Search for the cell housing the specified text and yield its (x, y) center coordinate. 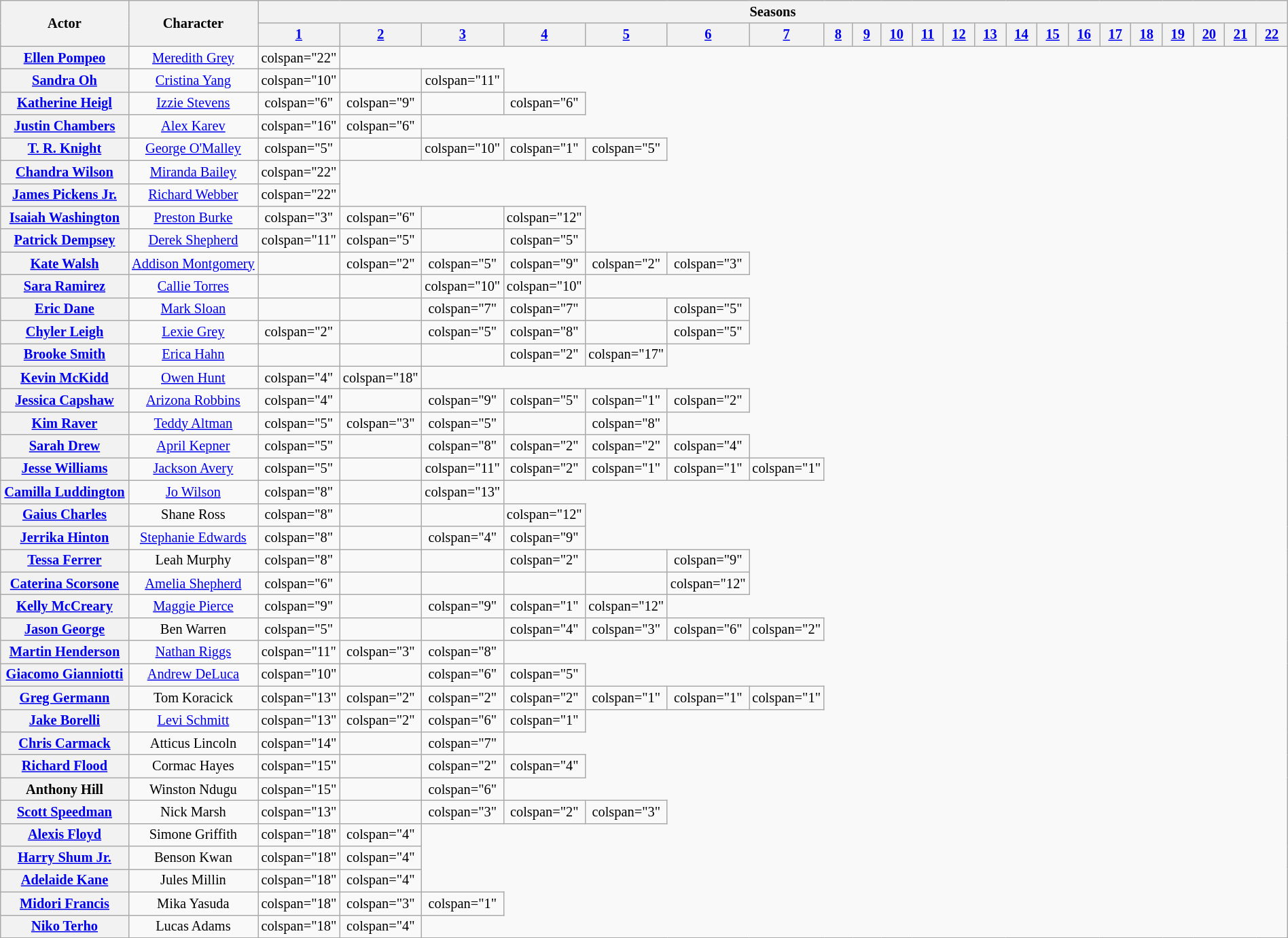
11 (928, 35)
Chandra Wilson (65, 172)
3 (463, 35)
Addison Montgomery (193, 264)
Kate Walsh (65, 264)
Chyler Leigh (65, 332)
Stephanie Edwards (193, 537)
Anthony Hill (65, 789)
21 (1240, 35)
Alexis Floyd (65, 835)
Gaius Charles (65, 515)
Simone Griffith (193, 835)
5 (626, 35)
Actor (65, 23)
Benson Kwan (193, 858)
Ellen Pompeo (65, 58)
Brooke Smith (65, 355)
Sarah Drew (65, 446)
9 (867, 35)
Chris Carmack (65, 743)
4 (544, 35)
Izzie Stevens (193, 103)
Sara Ramirez (65, 286)
19 (1178, 35)
2 (380, 35)
Jules Millin (193, 880)
Martin Henderson (65, 652)
22 (1272, 35)
Mark Sloan (193, 309)
Callie Torres (193, 286)
Shane Ross (193, 515)
17 (1115, 35)
Owen Hunt (193, 378)
Jackson Avery (193, 469)
Richard Flood (65, 766)
T. R. Knight (65, 149)
7 (786, 35)
Levi Schmitt (193, 721)
Caterina Scorsone (65, 583)
Justin Chambers (65, 126)
Nathan Riggs (193, 652)
Jo Wilson (193, 492)
Winston Ndugu (193, 789)
Greg Germann (65, 698)
Eric Dane (65, 309)
Meredith Grey (193, 58)
Katherine Heigl (65, 103)
Jake Borelli (65, 721)
James Pickens Jr. (65, 195)
Maggie Pierce (193, 606)
Adelaide Kane (65, 880)
April Kepner (193, 446)
Miranda Bailey (193, 172)
Sandra Oh (65, 80)
Camilla Luddington (65, 492)
Scott Speedman (65, 812)
Derek Shepherd (193, 240)
Cormac Hayes (193, 766)
colspan="14" (299, 743)
6 (708, 35)
Harry Shum Jr. (65, 858)
Kevin McKidd (65, 378)
Tom Koracick (193, 698)
Jessica Capshaw (65, 400)
12 (959, 35)
George O'Malley (193, 149)
Nick Marsh (193, 812)
Preston Burke (193, 217)
Cristina Yang (193, 80)
Giacomo Gianniotti (65, 674)
8 (838, 35)
Niko Terho (65, 926)
Lexie Grey (193, 332)
colspan="16" (299, 126)
Richard Webber (193, 195)
18 (1147, 35)
15 (1053, 35)
Ben Warren (193, 629)
1 (299, 35)
Arizona Robbins (193, 400)
Patrick Dempsey (65, 240)
10 (897, 35)
Andrew DeLuca (193, 674)
14 (1022, 35)
Tessa Ferrer (65, 560)
Atticus Lincoln (193, 743)
16 (1084, 35)
20 (1209, 35)
Jesse Williams (65, 469)
Erica Hahn (193, 355)
Isaiah Washington (65, 217)
colspan="17" (626, 355)
Teddy Altman (193, 423)
13 (990, 35)
Lucas Adams (193, 926)
Amelia Shepherd (193, 583)
Seasons (773, 12)
Kim Raver (65, 423)
Jason George (65, 629)
Midori Francis (65, 903)
Jerrika Hinton (65, 537)
Character (193, 23)
Leah Murphy (193, 560)
Mika Yasuda (193, 903)
Alex Karev (193, 126)
Kelly McCreary (65, 606)
